Scan for the cell matching the given text and deliver its [x, y] coordinate at center. 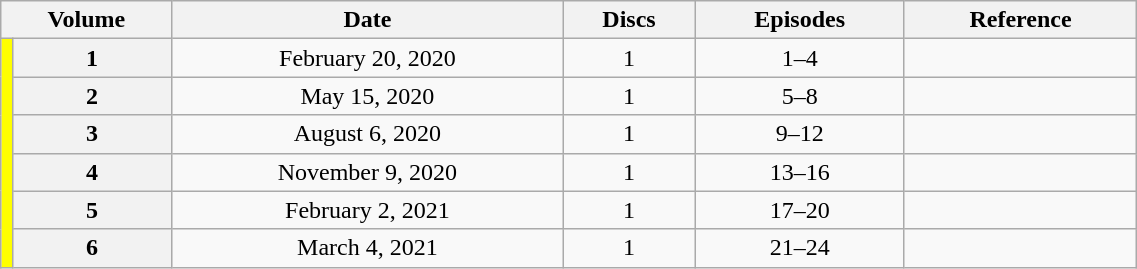
17–20 [800, 210]
February 2, 2021 [368, 210]
February 20, 2020 [368, 58]
Date [368, 20]
Discs [629, 20]
21–24 [800, 248]
6 [92, 248]
13–16 [800, 172]
5 [92, 210]
May 15, 2020 [368, 96]
4 [92, 172]
1–4 [800, 58]
9–12 [800, 134]
Volume [86, 20]
2 [92, 96]
November 9, 2020 [368, 172]
5–8 [800, 96]
March 4, 2021 [368, 248]
Reference [1020, 20]
August 6, 2020 [368, 134]
Episodes [800, 20]
3 [92, 134]
